Return [X, Y] of the center of cell containing provided text 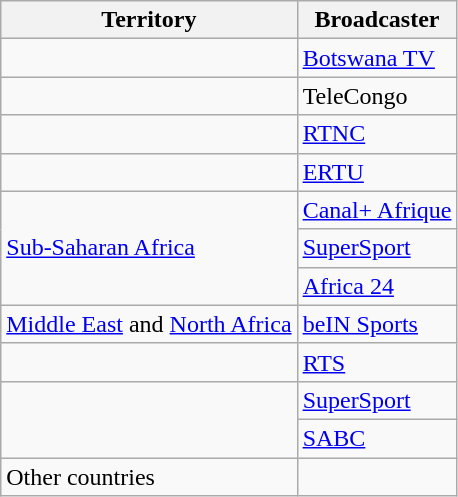
Sub-Saharan Africa [149, 248]
Africa 24 [377, 286]
SABC [377, 438]
Botswana TV [377, 58]
Territory [149, 20]
Other countries [149, 477]
Broadcaster [377, 20]
Middle East and North Africa [149, 324]
ERTU [377, 172]
RTNC [377, 134]
Canal+ Afrique [377, 210]
RTS [377, 362]
TeleCongo [377, 96]
beIN Sports [377, 324]
